Determine the (X, Y) coordinate at the center of the cell enclosing the given text.  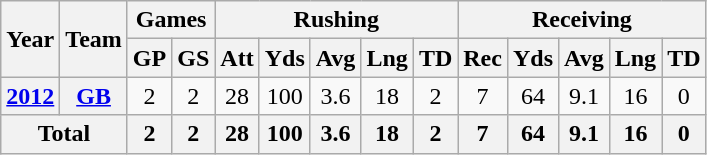
Year (30, 39)
GB (94, 96)
Games (170, 20)
GP (149, 58)
Total (64, 134)
Rec (483, 58)
GS (194, 58)
Rushing (336, 20)
Team (94, 39)
2012 (30, 96)
Att (237, 58)
Receiving (582, 20)
